Output the (X, Y) coordinate of the center of the cell containing the given text.  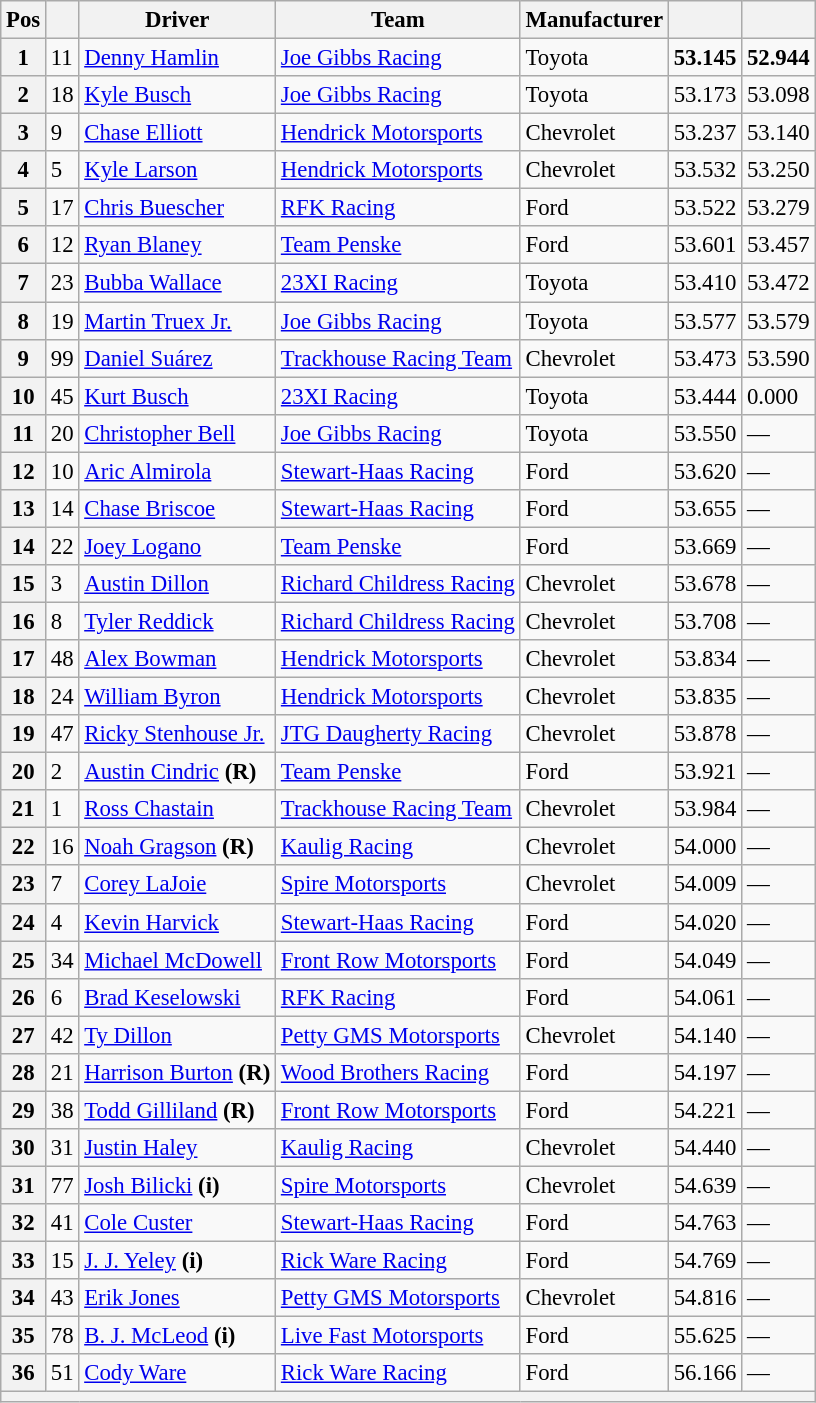
53.250 (778, 170)
32 (24, 1223)
54.049 (704, 960)
Ty Dillon (178, 1035)
J. J. Yeley (i) (178, 1261)
56.166 (704, 1373)
Tyler Reddick (178, 621)
53.835 (704, 697)
Josh Bilicki (i) (178, 1185)
54.221 (704, 1110)
55.625 (704, 1336)
53.550 (704, 433)
53.457 (778, 245)
Denny Hamlin (178, 58)
53.140 (778, 133)
54.020 (704, 922)
53.098 (778, 95)
53.410 (704, 283)
53.590 (778, 358)
77 (62, 1185)
Brad Keselowski (178, 997)
53.279 (778, 208)
54.763 (704, 1223)
35 (24, 1336)
Ryan Blaney (178, 245)
0.000 (778, 396)
Alex Bowman (178, 659)
Live Fast Motorsports (398, 1336)
Kurt Busch (178, 396)
25 (24, 960)
Wood Brothers Racing (398, 1073)
53.669 (704, 546)
Ricky Stenhouse Jr. (178, 734)
53.921 (704, 772)
Todd Gilliland (R) (178, 1110)
54.769 (704, 1261)
Cole Custer (178, 1223)
Pos (24, 20)
53.579 (778, 321)
45 (62, 396)
53.237 (704, 133)
Chase Briscoe (178, 509)
Cody Ware (178, 1373)
42 (62, 1035)
Austin Dillon (178, 584)
54.009 (704, 885)
Aric Almirola (178, 471)
B. J. McLeod (i) (178, 1336)
54.816 (704, 1298)
54.061 (704, 997)
47 (62, 734)
54.197 (704, 1073)
Daniel Suárez (178, 358)
54.639 (704, 1185)
53.655 (704, 509)
53.473 (704, 358)
Driver (178, 20)
Harrison Burton (R) (178, 1073)
43 (62, 1298)
51 (62, 1373)
53.878 (704, 734)
William Byron (178, 697)
Martin Truex Jr. (178, 321)
78 (62, 1336)
53.444 (704, 396)
Noah Gragson (R) (178, 847)
Bubba Wallace (178, 283)
53.708 (704, 621)
53.834 (704, 659)
54.000 (704, 847)
29 (24, 1110)
36 (24, 1373)
Kyle Larson (178, 170)
Justin Haley (178, 1148)
52.944 (778, 58)
53.577 (704, 321)
53.620 (704, 471)
Joey Logano (178, 546)
54.140 (704, 1035)
53.472 (778, 283)
Corey LaJoie (178, 885)
Chris Buescher (178, 208)
JTG Daugherty Racing (398, 734)
Manufacturer (594, 20)
53.678 (704, 584)
Chase Elliott (178, 133)
27 (24, 1035)
41 (62, 1223)
53.532 (704, 170)
30 (24, 1148)
48 (62, 659)
53.145 (704, 58)
Kevin Harvick (178, 922)
Christopher Bell (178, 433)
28 (24, 1073)
38 (62, 1110)
Michael McDowell (178, 960)
Kyle Busch (178, 95)
26 (24, 997)
53.522 (704, 208)
Ross Chastain (178, 809)
54.440 (704, 1148)
Team (398, 20)
33 (24, 1261)
99 (62, 358)
Erik Jones (178, 1298)
53.984 (704, 809)
53.173 (704, 95)
Austin Cindric (R) (178, 772)
13 (24, 509)
53.601 (704, 245)
